Capture the cell that displays the provided text and extract its (x, y) central coordinate. 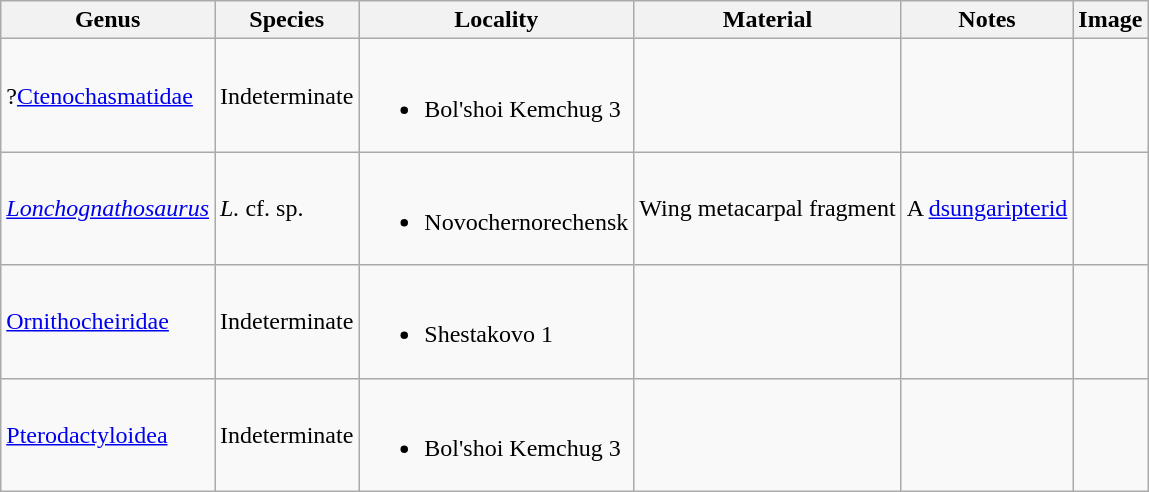
Material (768, 20)
Novochernorechensk (496, 208)
L. cf. sp. (286, 208)
Ornithocheiridae (108, 322)
?Ctenochasmatidae (108, 96)
Lonchognathosaurus (108, 208)
Shestakovo 1 (496, 322)
A dsungaripterid (987, 208)
Species (286, 20)
Notes (987, 20)
Genus (108, 20)
Pterodactyloidea (108, 434)
Wing metacarpal fragment (768, 208)
Locality (496, 20)
Image (1110, 20)
